Identify which cell holds the provided text, then report its (x, y) central coordinate. 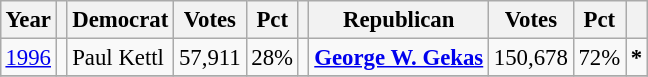
57,911 (210, 57)
* (637, 57)
Year (28, 20)
72% (599, 57)
Paul Kettl (120, 57)
Democrat (120, 20)
150,678 (532, 57)
George W. Gekas (399, 57)
1996 (28, 57)
Republican (399, 20)
28% (272, 57)
